Search for the cell housing the specified text and yield its [x, y] center coordinate. 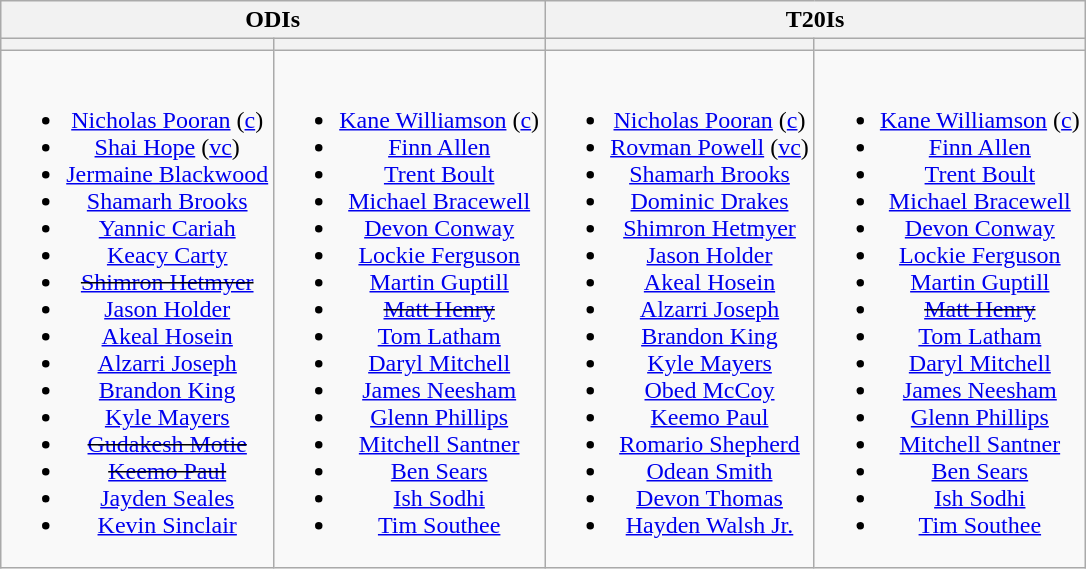
ODIs [273, 20]
T20Is [816, 20]
